Return (X, Y) of the center of cell containing provided text 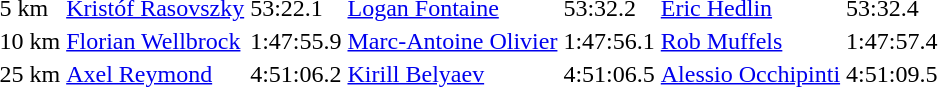
1:47:56.1 (609, 41)
Marc-Antoine Olivier (452, 41)
Rob Muffels (750, 41)
1:47:55.9 (296, 41)
Florian Wellbrock (156, 41)
